Determine the (X, Y) coordinate at the center of the cell enclosing the given text.  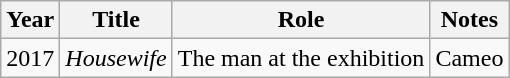
Role (301, 20)
Year (30, 20)
Notes (470, 20)
2017 (30, 58)
Title (116, 20)
Cameo (470, 58)
Housewife (116, 58)
The man at the exhibition (301, 58)
